Extract the (x, y) coordinate from the center of the cell holding the provided text.  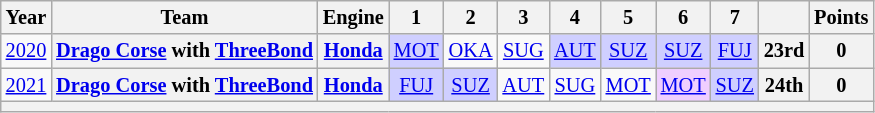
5 (628, 17)
3 (524, 17)
4 (575, 17)
2 (471, 17)
6 (684, 17)
2021 (26, 85)
Team (184, 17)
24th (784, 85)
Points (841, 17)
2020 (26, 51)
23rd (784, 51)
Engine (354, 17)
7 (735, 17)
OKA (471, 51)
1 (416, 17)
Year (26, 17)
